Return the (X, Y) coordinate for the center point of the cell that contains the specified text.  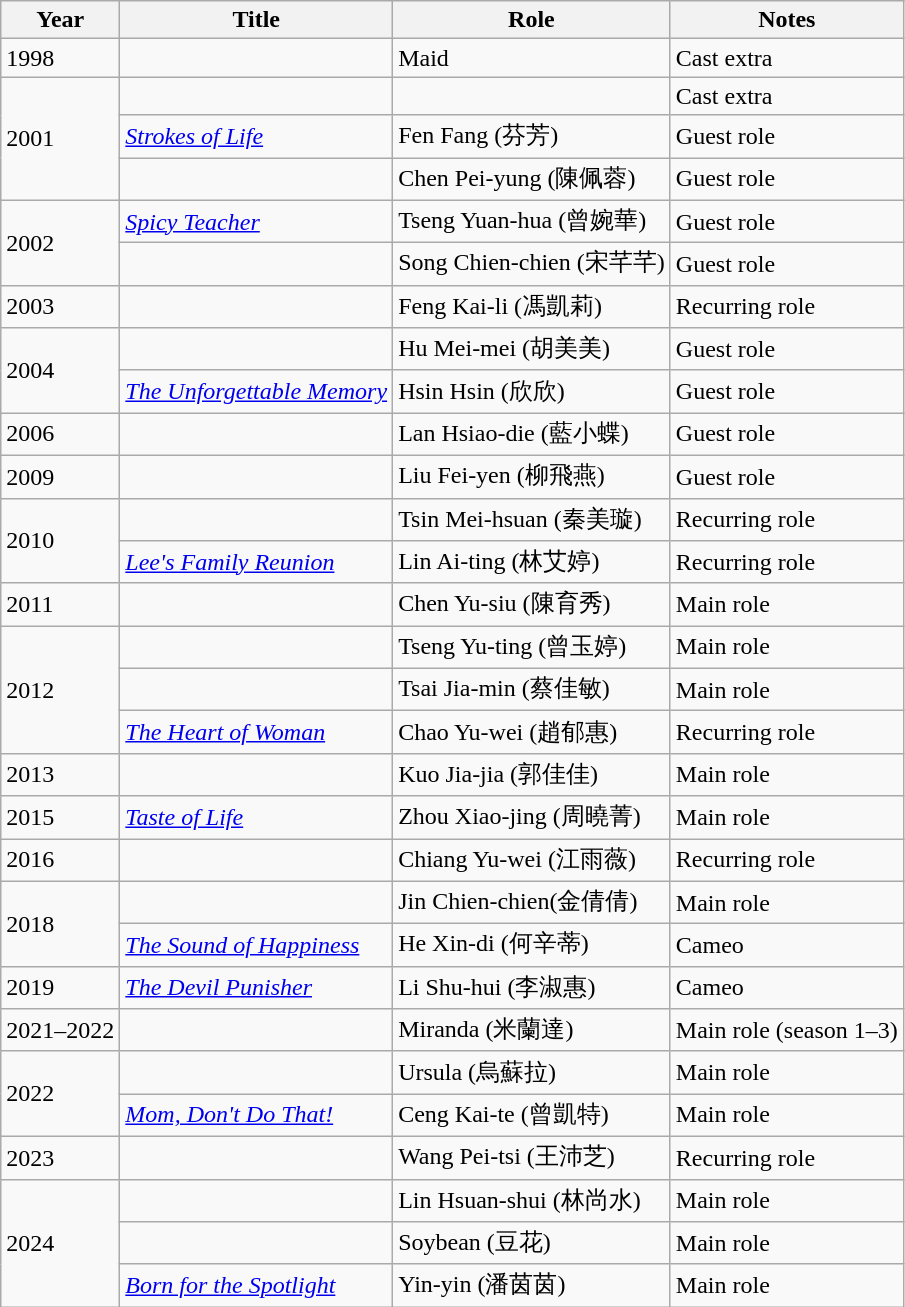
Lee's Family Reunion (256, 562)
Chao Yu-wei (趙郁惠) (532, 732)
2013 (60, 774)
2022 (60, 1094)
Chiang Yu-wei (江雨薇) (532, 860)
2012 (60, 690)
Taste of Life (256, 818)
Wang Pei-tsi (王沛芝) (532, 1158)
Tseng Yu-ting (曾玉婷) (532, 648)
2003 (60, 306)
Jin Chien-chien(金倩倩) (532, 902)
Role (532, 20)
Miranda (米蘭達) (532, 1030)
2016 (60, 860)
2002 (60, 242)
Tsin Mei-hsuan (秦美璇) (532, 520)
2023 (60, 1158)
Year (60, 20)
Song Chien-chien (宋芊芊) (532, 264)
Strokes of Life (256, 136)
Fen Fang (芬芳) (532, 136)
Ursula (烏蘇拉) (532, 1072)
The Unforgettable Memory (256, 392)
Notes (786, 20)
Tsai Jia-min (蔡佳敏) (532, 690)
Hu Mei-mei (胡美美) (532, 350)
Mom, Don't Do That! (256, 1116)
He Xin-di (何辛蒂) (532, 946)
Soybean (豆花) (532, 1244)
2004 (60, 370)
Feng Kai-li (馮凱莉) (532, 306)
2019 (60, 988)
2009 (60, 476)
Lin Hsuan-shui (林尚水) (532, 1200)
Maid (532, 58)
Liu Fei-yen (柳飛燕) (532, 476)
2001 (60, 138)
Main role (season 1–3) (786, 1030)
The Heart of Woman (256, 732)
Lan Hsiao-die (藍小蝶) (532, 434)
The Devil Punisher (256, 988)
2010 (60, 540)
2021–2022 (60, 1030)
Li Shu-hui (李淑惠) (532, 988)
The Sound of Happiness (256, 946)
Kuo Jia-jia (郭佳佳) (532, 774)
Lin Ai-ting (林艾婷) (532, 562)
Chen Pei-yung (陳佩蓉) (532, 180)
Yin-yin (潘茵茵) (532, 1286)
1998 (60, 58)
Hsin Hsin (欣欣) (532, 392)
Zhou Xiao-jing (周曉菁) (532, 818)
Title (256, 20)
Ceng Kai-te (曾凱特) (532, 1116)
Tseng Yuan-hua (曾婉華) (532, 222)
2006 (60, 434)
Spicy Teacher (256, 222)
2024 (60, 1243)
2015 (60, 818)
2018 (60, 924)
2011 (60, 604)
Chen Yu-siu (陳育秀) (532, 604)
Born for the Spotlight (256, 1286)
